Detect which cell encompasses the target text, then output its [X, Y] center coordinate. 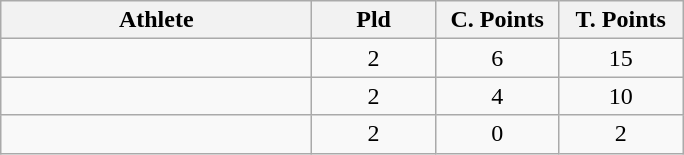
T. Points [621, 20]
Pld [374, 20]
4 [497, 96]
15 [621, 58]
C. Points [497, 20]
10 [621, 96]
6 [497, 58]
0 [497, 134]
Athlete [156, 20]
